Extract the [x, y] coordinate from the center of the cell holding the provided text.  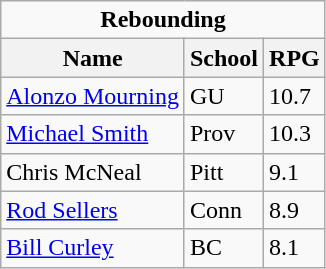
Conn [224, 210]
Michael Smith [93, 134]
9.1 [295, 172]
10.7 [295, 96]
Rod Sellers [93, 210]
RPG [295, 58]
Name [93, 58]
8.9 [295, 210]
Rebounding [164, 20]
GU [224, 96]
Bill Curley [93, 248]
Prov [224, 134]
School [224, 58]
Chris McNeal [93, 172]
Alonzo Mourning [93, 96]
BC [224, 248]
Pitt [224, 172]
10.3 [295, 134]
8.1 [295, 248]
